Capture the cell that displays the provided text and extract its (x, y) central coordinate. 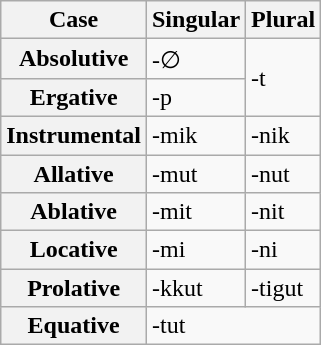
Equative (74, 326)
-mik (196, 135)
-mit (196, 212)
-∅ (196, 59)
-nit (284, 212)
Absolutive (74, 59)
Case (74, 20)
-nut (284, 173)
-t (284, 78)
Plural (284, 20)
-tigut (284, 288)
-mi (196, 250)
Prolative (74, 288)
Singular (196, 20)
-kkut (196, 288)
Ablative (74, 212)
-tut (233, 326)
Instrumental (74, 135)
Allative (74, 173)
-ni (284, 250)
-nik (284, 135)
-p (196, 97)
Ergative (74, 97)
-mut (196, 173)
Locative (74, 250)
